Locate the cell with the specified text and output its [x, y] center coordinate. 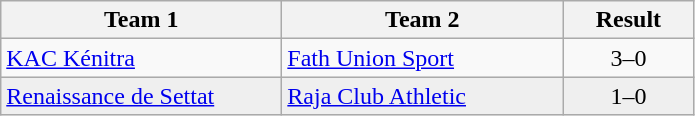
Raja Club Athletic [422, 96]
Fath Union Sport [422, 58]
1–0 [628, 96]
3–0 [628, 58]
KAC Kénitra [142, 58]
Renaissance de Settat [142, 96]
Result [628, 20]
Team 1 [142, 20]
Team 2 [422, 20]
